Find where the given text appears and provide that cell's center as (x, y) coordinate. 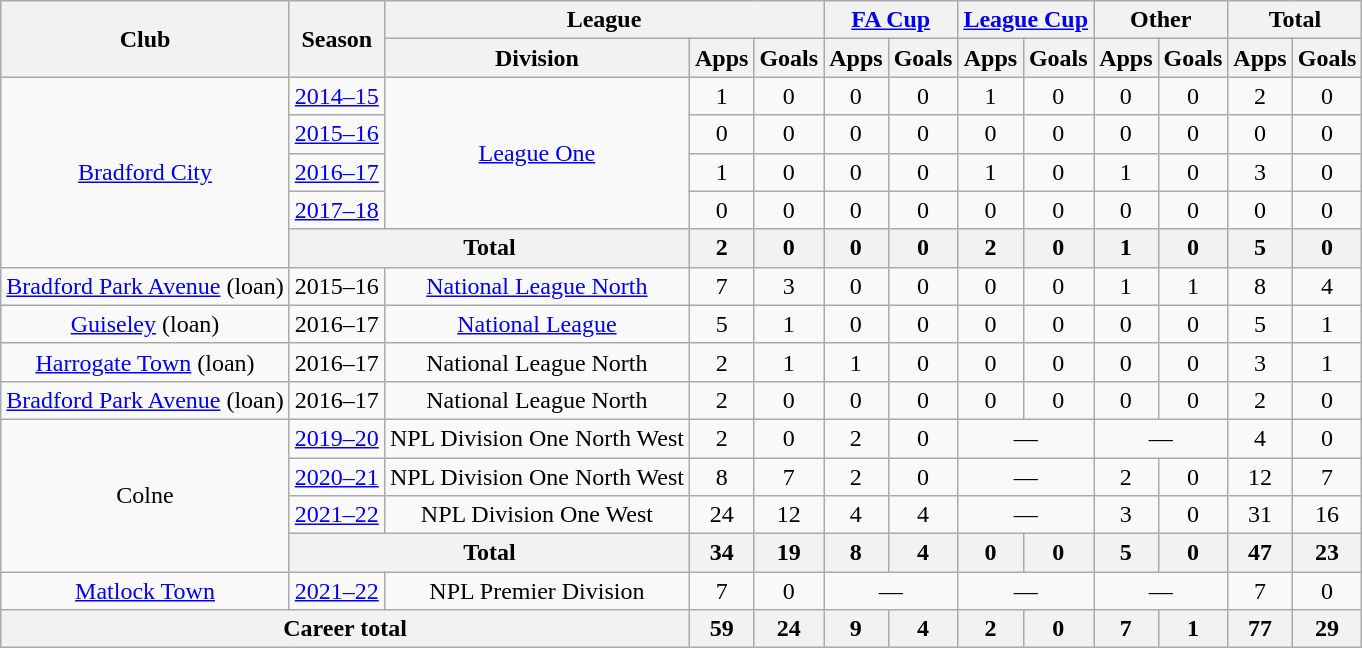
NPL Premier Division (536, 591)
NPL Division One West (536, 515)
Division (536, 58)
31 (1260, 515)
Club (146, 39)
Career total (346, 629)
FA Cup (891, 20)
National League (536, 324)
19 (789, 553)
Matlock Town (146, 591)
2020–21 (336, 477)
League (604, 20)
Bradford City (146, 172)
Harrogate Town (loan) (146, 362)
League Cup (1026, 20)
2017–18 (336, 210)
47 (1260, 553)
2019–20 (336, 438)
2014–15 (336, 96)
Other (1161, 20)
League One (536, 153)
29 (1327, 629)
77 (1260, 629)
34 (721, 553)
59 (721, 629)
Guiseley (loan) (146, 324)
16 (1327, 515)
9 (856, 629)
Season (336, 39)
23 (1327, 553)
Colne (146, 495)
